Return (x, y) of the center of cell containing provided text 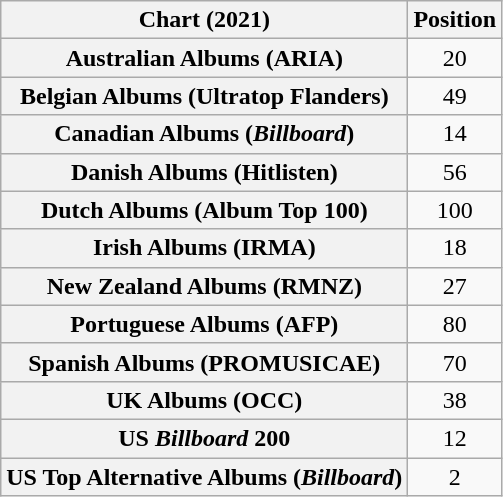
12 (455, 438)
100 (455, 210)
Canadian Albums (Billboard) (204, 134)
Chart (2021) (204, 20)
US Billboard 200 (204, 438)
80 (455, 324)
Australian Albums (ARIA) (204, 58)
70 (455, 362)
Belgian Albums (Ultratop Flanders) (204, 96)
Irish Albums (IRMA) (204, 248)
Position (455, 20)
Dutch Albums (Album Top 100) (204, 210)
20 (455, 58)
New Zealand Albums (RMNZ) (204, 286)
56 (455, 172)
UK Albums (OCC) (204, 400)
Portuguese Albums (AFP) (204, 324)
38 (455, 400)
2 (455, 477)
Danish Albums (Hitlisten) (204, 172)
US Top Alternative Albums (Billboard) (204, 477)
27 (455, 286)
49 (455, 96)
18 (455, 248)
Spanish Albums (PROMUSICAE) (204, 362)
14 (455, 134)
